Pinpoint the cell where the given text exists, returning its (X, Y) midpoint coordinate. 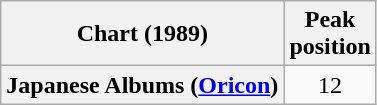
Chart (1989) (142, 34)
12 (330, 85)
Japanese Albums (Oricon) (142, 85)
Peak position (330, 34)
